Provide the [x, y] coordinate of the cell's center where the given text is located.  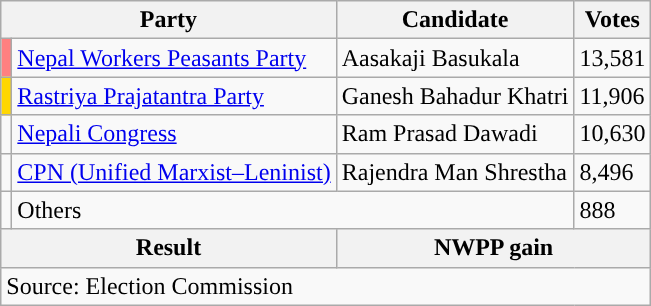
Aasakaji Basukala [455, 58]
Nepal Workers Peasants Party [174, 58]
Result [168, 248]
8,496 [612, 172]
888 [612, 210]
Party [168, 20]
Rastriya Prajatantra Party [174, 96]
Ganesh Bahadur Khatri [455, 96]
11,906 [612, 96]
Votes [612, 20]
Nepali Congress [174, 134]
10,630 [612, 134]
CPN (Unified Marxist–Leninist) [174, 172]
NWPP gain [494, 248]
Ram Prasad Dawadi [455, 134]
Source: Election Commission [326, 286]
Others [293, 210]
Rajendra Man Shrestha [455, 172]
Candidate [455, 20]
13,581 [612, 58]
